Detect which cell encompasses the target text, then output its (X, Y) center coordinate. 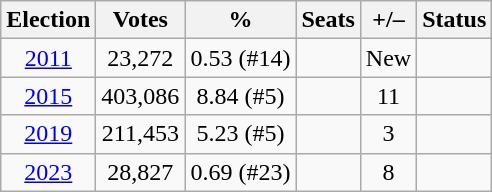
2015 (48, 96)
2023 (48, 172)
0.53 (#14) (240, 58)
% (240, 20)
8.84 (#5) (240, 96)
11 (388, 96)
Status (454, 20)
2019 (48, 134)
2011 (48, 58)
+/– (388, 20)
8 (388, 172)
403,086 (140, 96)
28,827 (140, 172)
New (388, 58)
23,272 (140, 58)
5.23 (#5) (240, 134)
Votes (140, 20)
0.69 (#23) (240, 172)
211,453 (140, 134)
Election (48, 20)
Seats (328, 20)
3 (388, 134)
